For the text-containing cell, return its midpoint in [x, y] coordinate format. 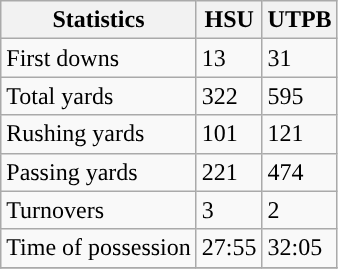
Passing yards [99, 172]
3 [229, 210]
32:05 [300, 248]
221 [229, 172]
13 [229, 58]
322 [229, 96]
Statistics [99, 20]
31 [300, 58]
First downs [99, 58]
101 [229, 134]
UTPB [300, 20]
Time of possession [99, 248]
HSU [229, 20]
Rushing yards [99, 134]
27:55 [229, 248]
Turnovers [99, 210]
595 [300, 96]
Total yards [99, 96]
121 [300, 134]
2 [300, 210]
474 [300, 172]
